Detect which cell encompasses the target text, then output its (X, Y) center coordinate. 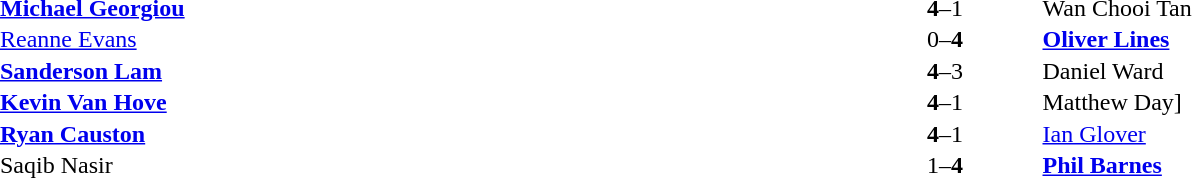
0–4 (944, 39)
4–3 (944, 71)
